Detect which cell encompasses the target text, then output its (x, y) center coordinate. 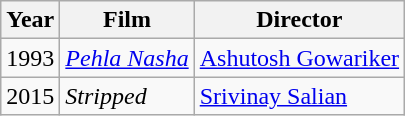
Year (30, 20)
Srivinay Salian (299, 96)
Film (127, 20)
Stripped (127, 96)
Pehla Nasha (127, 58)
1993 (30, 58)
2015 (30, 96)
Director (299, 20)
Ashutosh Gowariker (299, 58)
